For the text-containing cell, return its midpoint in [x, y] coordinate format. 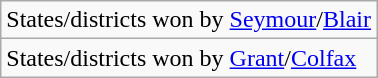
States/districts won by Seymour/Blair [189, 20]
States/districts won by Grant/Colfax [189, 58]
